Pinpoint the cell where the given text exists, returning its [X, Y] midpoint coordinate. 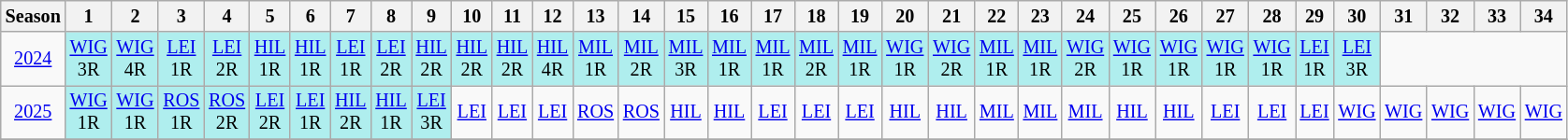
19 [861, 17]
28 [1272, 17]
7 [350, 17]
16 [730, 17]
10 [472, 17]
3 [181, 17]
WIG3R [89, 59]
29 [1314, 17]
14 [642, 17]
6 [311, 17]
27 [1226, 17]
34 [1544, 17]
8 [391, 17]
HIL4R [552, 59]
30 [1357, 17]
4 [226, 17]
13 [595, 17]
ROS2R [226, 113]
22 [997, 17]
26 [1179, 17]
21 [951, 17]
9 [432, 17]
23 [1040, 17]
25 [1132, 17]
33 [1497, 17]
Season [34, 17]
ROS1R [181, 113]
1 [89, 17]
18 [816, 17]
32 [1450, 17]
WIG4R [136, 59]
24 [1085, 17]
2025 [34, 113]
5 [269, 17]
31 [1403, 17]
17 [773, 17]
2024 [34, 59]
12 [552, 17]
2 [136, 17]
MIL3R [687, 59]
11 [513, 17]
20 [905, 17]
15 [687, 17]
